Determine the [X, Y] coordinate at the center of the cell enclosing the given text.  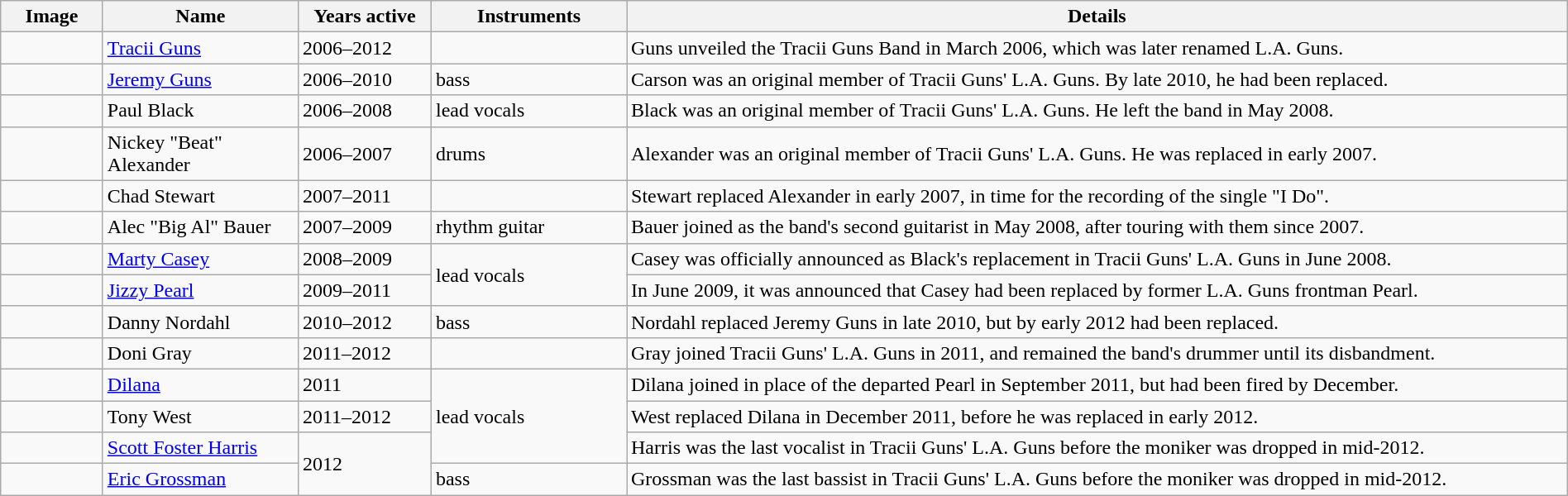
Image [52, 17]
2006–2010 [364, 79]
2006–2012 [364, 48]
Scott Foster Harris [200, 448]
2007–2009 [364, 227]
Paul Black [200, 111]
2008–2009 [364, 259]
2006–2007 [364, 154]
Alec "Big Al" Bauer [200, 227]
Nordahl replaced Jeremy Guns in late 2010, but by early 2012 had been replaced. [1097, 322]
Dilana [200, 384]
2007–2011 [364, 196]
Tracii Guns [200, 48]
Tony West [200, 416]
Carson was an original member of Tracii Guns' L.A. Guns. By late 2010, he had been replaced. [1097, 79]
Casey was officially announced as Black's replacement in Tracii Guns' L.A. Guns in June 2008. [1097, 259]
West replaced Dilana in December 2011, before he was replaced in early 2012. [1097, 416]
Details [1097, 17]
Eric Grossman [200, 479]
Marty Casey [200, 259]
2010–2012 [364, 322]
Jeremy Guns [200, 79]
Name [200, 17]
Bauer joined as the band's second guitarist in May 2008, after touring with them since 2007. [1097, 227]
2011 [364, 384]
Dilana joined in place of the departed Pearl in September 2011, but had been fired by December. [1097, 384]
Doni Gray [200, 353]
Alexander was an original member of Tracii Guns' L.A. Guns. He was replaced in early 2007. [1097, 154]
Gray joined Tracii Guns' L.A. Guns in 2011, and remained the band's drummer until its disbandment. [1097, 353]
Harris was the last vocalist in Tracii Guns' L.A. Guns before the moniker was dropped in mid-2012. [1097, 448]
Nickey "Beat" Alexander [200, 154]
Jizzy Pearl [200, 290]
2012 [364, 464]
Black was an original member of Tracii Guns' L.A. Guns. He left the band in May 2008. [1097, 111]
2006–2008 [364, 111]
Grossman was the last bassist in Tracii Guns' L.A. Guns before the moniker was dropped in mid-2012. [1097, 479]
Stewart replaced Alexander in early 2007, in time for the recording of the single "I Do". [1097, 196]
Guns unveiled the Tracii Guns Band in March 2006, which was later renamed L.A. Guns. [1097, 48]
Years active [364, 17]
Chad Stewart [200, 196]
rhythm guitar [528, 227]
2009–2011 [364, 290]
Danny Nordahl [200, 322]
In June 2009, it was announced that Casey had been replaced by former L.A. Guns frontman Pearl. [1097, 290]
drums [528, 154]
Instruments [528, 17]
